Capture the cell that displays the provided text and extract its [X, Y] central coordinate. 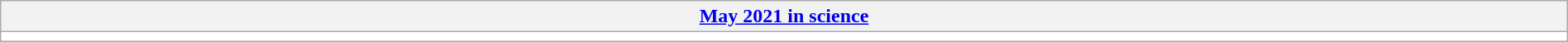
May 2021 in science [784, 16]
